Capture the cell that displays the provided text and extract its (x, y) central coordinate. 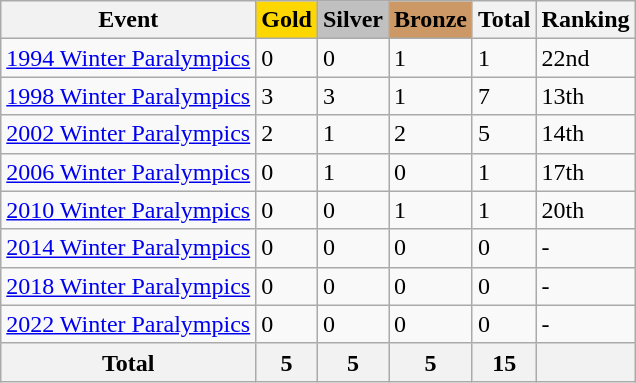
Bronze (431, 20)
1998 Winter Paralympics (128, 96)
2006 Winter Paralympics (128, 172)
2014 Winter Paralympics (128, 248)
Event (128, 20)
2010 Winter Paralympics (128, 210)
2022 Winter Paralympics (128, 324)
20th (586, 210)
2018 Winter Paralympics (128, 286)
Gold (287, 20)
22nd (586, 58)
15 (504, 362)
2002 Winter Paralympics (128, 134)
Silver (352, 20)
14th (586, 134)
1994 Winter Paralympics (128, 58)
Ranking (586, 20)
7 (504, 96)
13th (586, 96)
17th (586, 172)
